Search for the cell housing the specified text and yield its [x, y] center coordinate. 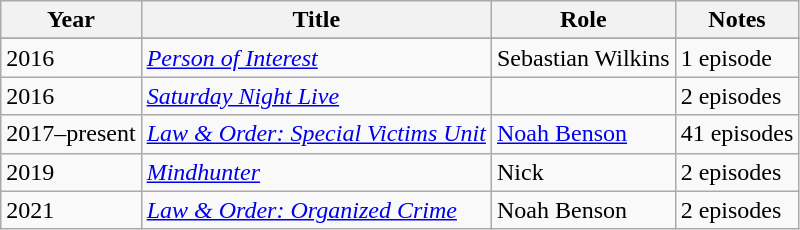
Notes [737, 20]
Saturday Night Live [316, 96]
2021 [71, 210]
Year [71, 20]
1 episode [737, 58]
Person of Interest [316, 58]
Law & Order: Organized Crime [316, 210]
Sebastian Wilkins [583, 58]
Nick [583, 172]
Mindhunter [316, 172]
Title [316, 20]
2017–present [71, 134]
Law & Order: Special Victims Unit [316, 134]
Role [583, 20]
41 episodes [737, 134]
2019 [71, 172]
